Determine the (x, y) coordinate at the center of the cell enclosing the given text.  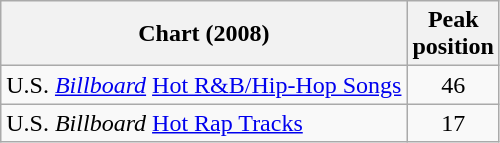
U.S. Billboard Hot R&B/Hip-Hop Songs (204, 85)
Peakposition (453, 34)
46 (453, 85)
Chart (2008) (204, 34)
17 (453, 123)
U.S. Billboard Hot Rap Tracks (204, 123)
